From the cell containing the given text, extract its center point as [x, y] coordinate. 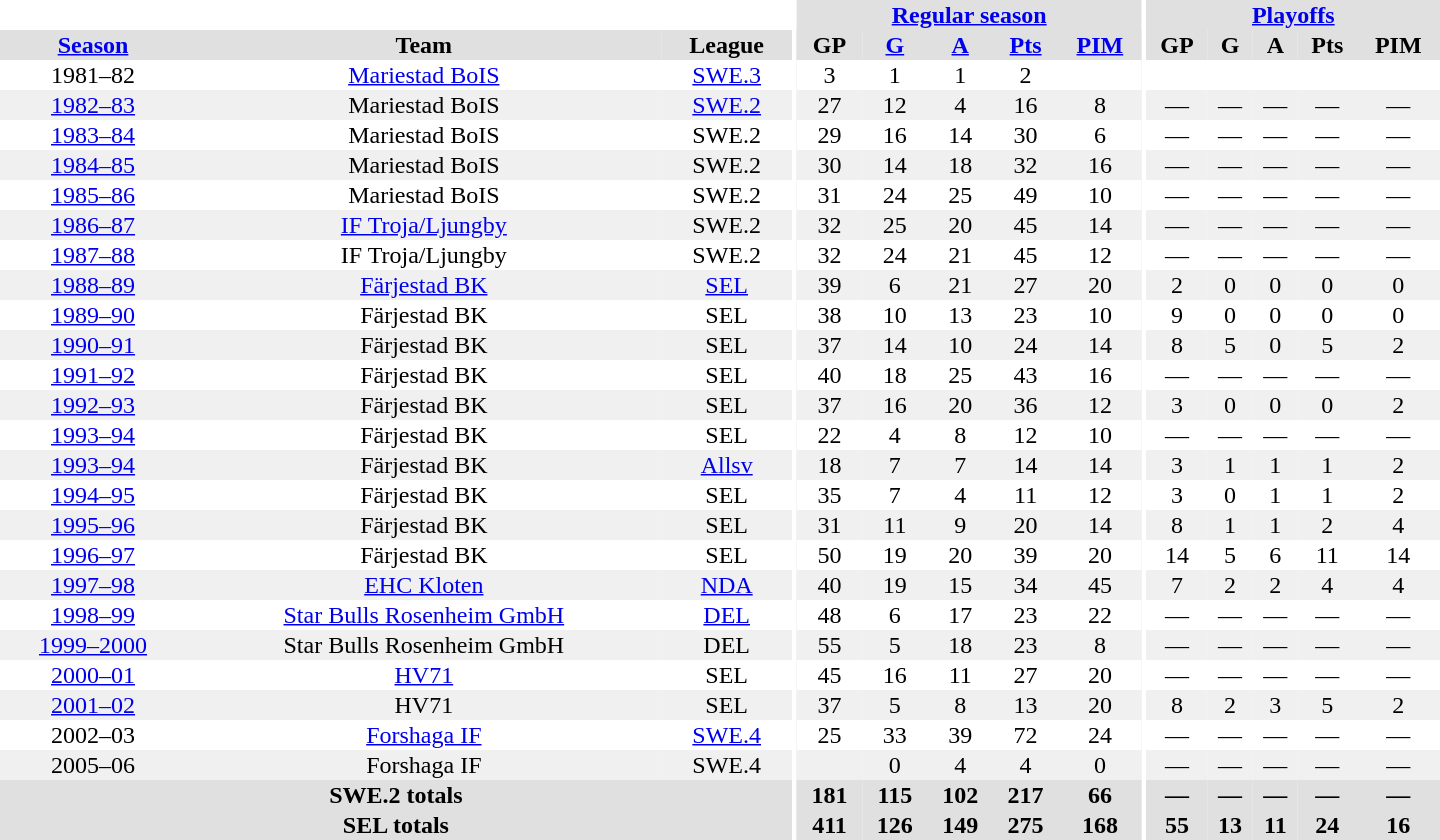
49 [1026, 195]
1988–89 [93, 285]
Allsv [727, 465]
1986–87 [93, 225]
Team [424, 45]
2000–01 [93, 675]
35 [830, 495]
1983–84 [93, 135]
1985–86 [93, 195]
102 [960, 795]
SWE.3 [727, 75]
1997–98 [93, 585]
1998–99 [93, 615]
17 [960, 615]
48 [830, 615]
115 [894, 795]
2002–03 [93, 735]
1995–96 [93, 525]
72 [1026, 735]
36 [1026, 405]
SEL totals [396, 825]
1982–83 [93, 105]
1981–82 [93, 75]
217 [1026, 795]
League [727, 45]
1990–91 [93, 345]
50 [830, 555]
149 [960, 825]
1996–97 [93, 555]
1984–85 [93, 165]
126 [894, 825]
66 [1100, 795]
38 [830, 315]
411 [830, 825]
33 [894, 735]
15 [960, 585]
Regular season [970, 15]
NDA [727, 585]
1994–95 [93, 495]
1992–93 [93, 405]
2001–02 [93, 705]
29 [830, 135]
Season [93, 45]
34 [1026, 585]
1989–90 [93, 315]
1991–92 [93, 375]
1987–88 [93, 255]
181 [830, 795]
SWE.2 totals [396, 795]
Playoffs [1294, 15]
EHC Kloten [424, 585]
2005–06 [93, 765]
275 [1026, 825]
1999–2000 [93, 645]
168 [1100, 825]
43 [1026, 375]
